Provide the [x, y] coordinate of the cell's center where the given text is located.  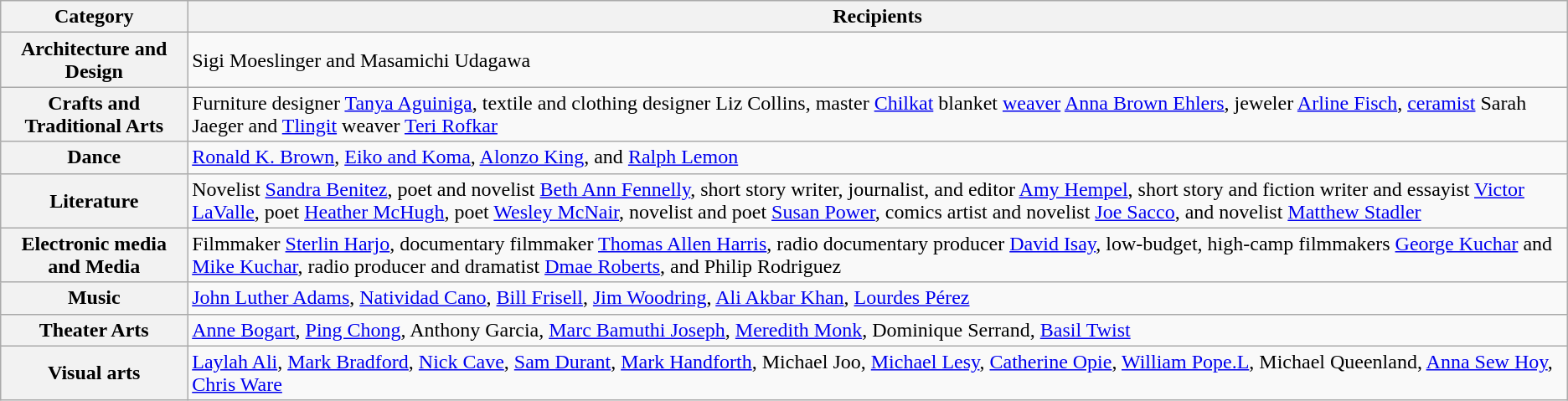
Theater Arts [94, 330]
Anne Bogart, Ping Chong, Anthony Garcia, Marc Bamuthi Joseph, Meredith Monk, Dominique Serrand, Basil Twist [878, 330]
Crafts and Traditional Arts [94, 114]
Architecture and Design [94, 60]
Electronic media and Media [94, 254]
Sigi Moeslinger and Masamichi Udagawa [878, 60]
Visual arts [94, 373]
Recipients [878, 17]
Dance [94, 157]
Ronald K. Brown, Eiko and Koma, Alonzo King, and Ralph Lemon [878, 157]
John Luther Adams, Natividad Cano, Bill Frisell, Jim Woodring, Ali Akbar Khan, Lourdes Pérez [878, 298]
Literature [94, 201]
Music [94, 298]
Category [94, 17]
